Locate the cell with the specified text and output its [X, Y] center coordinate. 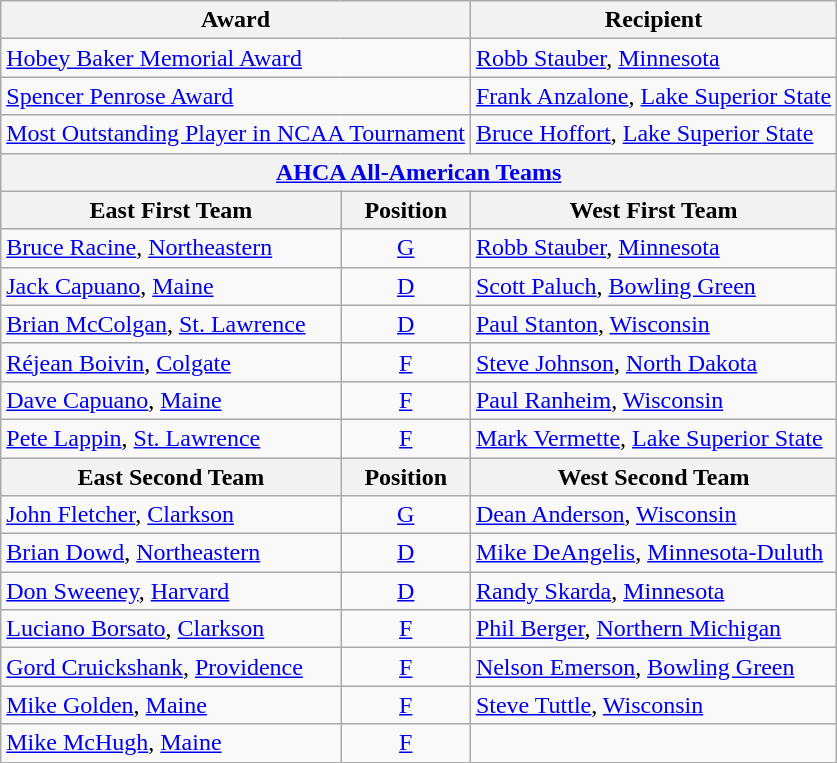
Brian Dowd, Northeastern [171, 553]
Luciano Borsato, Clarkson [171, 629]
Spencer Penrose Award [236, 96]
Dean Anderson, Wisconsin [653, 515]
Randy Skarda, Minnesota [653, 591]
Hobey Baker Memorial Award [236, 58]
Dave Capuano, Maine [171, 400]
West Second Team [653, 477]
Scott Paluch, Bowling Green [653, 286]
Bruce Racine, Northeastern [171, 248]
Don Sweeney, Harvard [171, 591]
Most Outstanding Player in NCAA Tournament [236, 134]
Steve Tuttle, Wisconsin [653, 705]
Recipient [653, 20]
Mike DeAngelis, Minnesota-Duluth [653, 553]
East First Team [171, 210]
Nelson Emerson, Bowling Green [653, 667]
Mark Vermette, Lake Superior State [653, 438]
Paul Stanton, Wisconsin [653, 324]
Réjean Boivin, Colgate [171, 362]
AHCA All-American Teams [419, 172]
Gord Cruickshank, Providence [171, 667]
Brian McColgan, St. Lawrence [171, 324]
Jack Capuano, Maine [171, 286]
West First Team [653, 210]
Phil Berger, Northern Michigan [653, 629]
Award [236, 20]
Mike McHugh, Maine [171, 743]
Frank Anzalone, Lake Superior State [653, 96]
John Fletcher, Clarkson [171, 515]
Mike Golden, Maine [171, 705]
Steve Johnson, North Dakota [653, 362]
Paul Ranheim, Wisconsin [653, 400]
Pete Lappin, St. Lawrence [171, 438]
East Second Team [171, 477]
Bruce Hoffort, Lake Superior State [653, 134]
